Locate the cell with the specified text and output its (x, y) center coordinate. 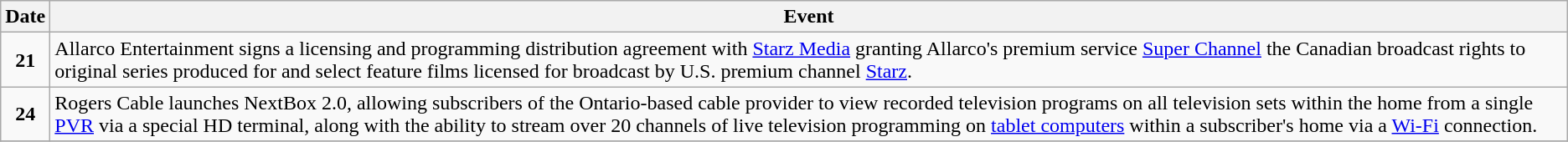
Event (809, 17)
21 (25, 60)
24 (25, 114)
Date (25, 17)
